Find where the given text appears and provide that cell's center as (X, Y) coordinate. 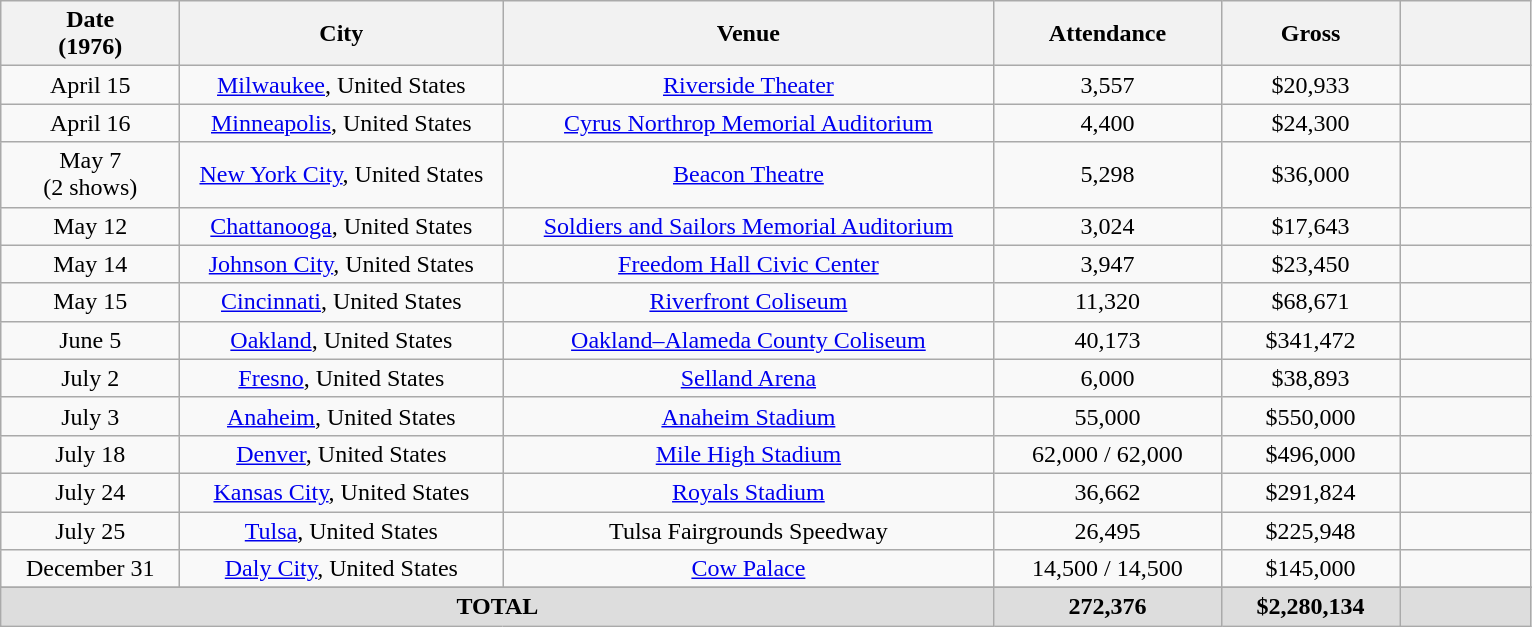
TOTAL (498, 607)
3,557 (1108, 85)
$20,933 (1310, 85)
Anaheim Stadium (748, 416)
Daly City, United States (342, 569)
$145,000 (1310, 569)
$68,671 (1310, 302)
Date(1976) (90, 34)
Anaheim, United States (342, 416)
40,173 (1108, 340)
$23,450 (1310, 264)
July 3 (90, 416)
11,320 (1108, 302)
Johnson City, United States (342, 264)
$24,300 (1310, 123)
$341,472 (1310, 340)
May 15 (90, 302)
Soldiers and Sailors Memorial Auditorium (748, 226)
$225,948 (1310, 531)
Chattanooga, United States (342, 226)
3,947 (1108, 264)
June 5 (90, 340)
$291,824 (1310, 492)
City (342, 34)
Oakland–Alameda County Coliseum (748, 340)
55,000 (1108, 416)
Mile High Stadium (748, 454)
May 12 (90, 226)
July 25 (90, 531)
36,662 (1108, 492)
July 24 (90, 492)
July 2 (90, 378)
Kansas City, United States (342, 492)
May 7(2 shows) (90, 174)
Denver, United States (342, 454)
3,024 (1108, 226)
Attendance (1108, 34)
26,495 (1108, 531)
Cyrus Northrop Memorial Auditorium (748, 123)
Riverfront Coliseum (748, 302)
6,000 (1108, 378)
Gross (1310, 34)
July 18 (90, 454)
Cincinnati, United States (342, 302)
Riverside Theater (748, 85)
$36,000 (1310, 174)
4,400 (1108, 123)
April 15 (90, 85)
$17,643 (1310, 226)
Royals Stadium (748, 492)
Freedom Hall Civic Center (748, 264)
Oakland, United States (342, 340)
Selland Arena (748, 378)
Minneapolis, United States (342, 123)
$550,000 (1310, 416)
$496,000 (1310, 454)
5,298 (1108, 174)
$38,893 (1310, 378)
14,500 / 14,500 (1108, 569)
Tulsa, United States (342, 531)
New York City, United States (342, 174)
272,376 (1108, 607)
Venue (748, 34)
May 14 (90, 264)
62,000 / 62,000 (1108, 454)
Beacon Theatre (748, 174)
$2,280,134 (1310, 607)
Cow Palace (748, 569)
December 31 (90, 569)
April 16 (90, 123)
Fresno, United States (342, 378)
Tulsa Fairgrounds Speedway (748, 531)
Milwaukee, United States (342, 85)
